Find where the given text appears and provide that cell's center as [x, y] coordinate. 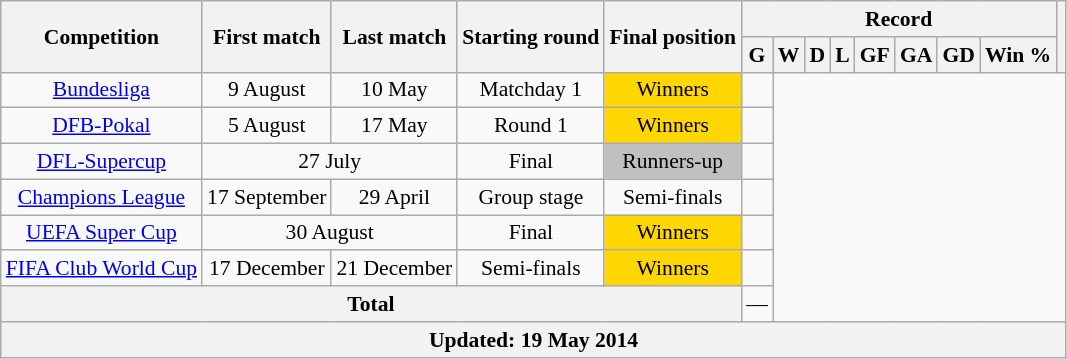
Runners-up [672, 162]
Group stage [530, 197]
GD [958, 55]
Record [898, 19]
G [757, 55]
First match [266, 36]
17 September [266, 197]
21 December [394, 269]
9 August [266, 90]
GA [916, 55]
W [789, 55]
30 August [330, 233]
Updated: 19 May 2014 [534, 340]
17 December [266, 269]
Champions League [102, 197]
Matchday 1 [530, 90]
29 April [394, 197]
UEFA Super Cup [102, 233]
DFL-Supercup [102, 162]
Total [371, 304]
Starting round [530, 36]
GF [875, 55]
FIFA Club World Cup [102, 269]
Round 1 [530, 126]
L [842, 55]
Last match [394, 36]
17 May [394, 126]
5 August [266, 126]
Final position [672, 36]
— [757, 304]
DFB-Pokal [102, 126]
Bundesliga [102, 90]
27 July [330, 162]
Win % [1018, 55]
10 May [394, 90]
D [817, 55]
Competition [102, 36]
